Locate the cell with the specified text and output its [x, y] center coordinate. 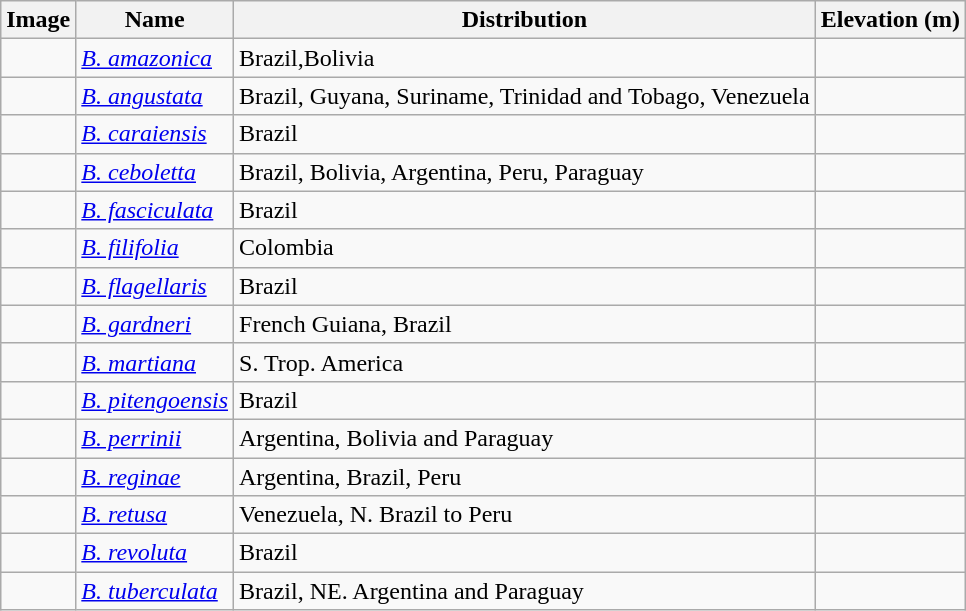
B. fasciculata [155, 210]
B. revoluta [155, 553]
B. amazonica [155, 58]
B. gardneri [155, 324]
French Guiana, Brazil [525, 324]
B. retusa [155, 515]
B. angustata [155, 96]
B. filifolia [155, 248]
B. flagellaris [155, 286]
Venezuela, N. Brazil to Peru [525, 515]
Colombia [525, 248]
Argentina, Brazil, Peru [525, 477]
B. martiana [155, 362]
Distribution [525, 20]
B. reginae [155, 477]
B. ceboletta [155, 172]
Elevation (m) [890, 20]
Brazil, Bolivia, Argentina, Peru, Paraguay [525, 172]
B. pitengoensis [155, 400]
B. perrinii [155, 438]
B. caraiensis [155, 134]
B. tuberculata [155, 591]
Image [38, 20]
Brazil, NE. Argentina and Paraguay [525, 591]
Name [155, 20]
Brazil,Bolivia [525, 58]
Argentina, Bolivia and Paraguay [525, 438]
Brazil, Guyana, Suriname, Trinidad and Tobago, Venezuela [525, 96]
S. Trop. America [525, 362]
